Extract the [X, Y] coordinate from the center of the cell holding the provided text.  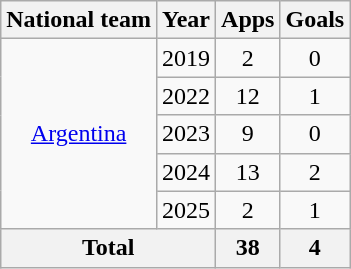
National team [79, 20]
13 [248, 172]
2025 [186, 210]
Argentina [79, 134]
Total [108, 248]
2022 [186, 96]
Apps [248, 20]
12 [248, 96]
2019 [186, 58]
9 [248, 134]
38 [248, 248]
2024 [186, 172]
4 [315, 248]
2023 [186, 134]
Year [186, 20]
Goals [315, 20]
